Return [X, Y] of the center of cell containing provided text 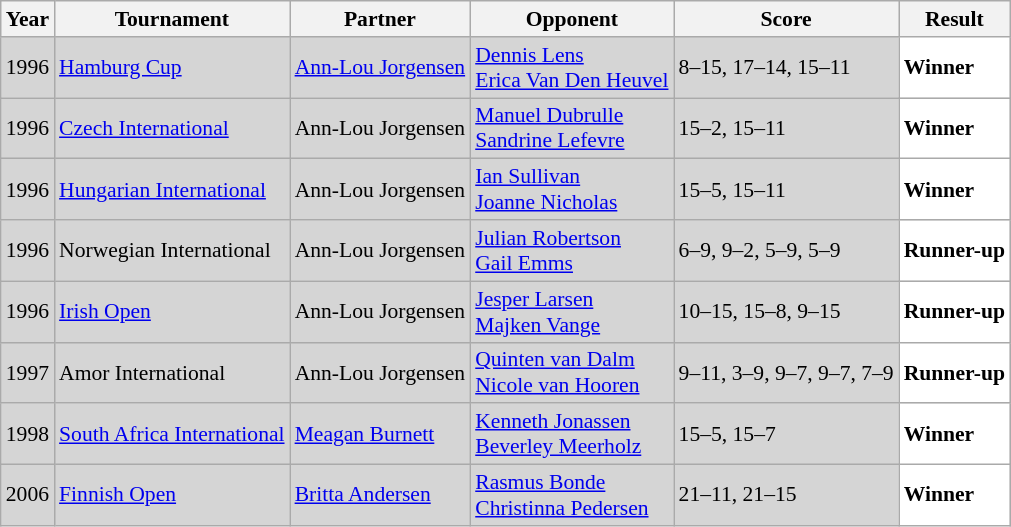
10–15, 15–8, 9–15 [786, 312]
Rasmus Bonde Christinna Pedersen [572, 496]
Result [954, 19]
Kenneth Jonassen Beverley Meerholz [572, 434]
Meagan Burnett [380, 434]
Julian Robertson Gail Emms [572, 250]
Hungarian International [172, 190]
Irish Open [172, 312]
Dennis Lens Erica Van Den Heuvel [572, 68]
Jesper Larsen Majken Vange [572, 312]
Partner [380, 19]
Opponent [572, 19]
Manuel Dubrulle Sandrine Lefevre [572, 128]
2006 [28, 496]
Score [786, 19]
Britta Andersen [380, 496]
15–5, 15–7 [786, 434]
6–9, 9–2, 5–9, 5–9 [786, 250]
South Africa International [172, 434]
Czech International [172, 128]
Finnish Open [172, 496]
9–11, 3–9, 9–7, 9–7, 7–9 [786, 372]
Amor International [172, 372]
Tournament [172, 19]
15–5, 15–11 [786, 190]
Ian Sullivan Joanne Nicholas [572, 190]
Year [28, 19]
Quinten van Dalm Nicole van Hooren [572, 372]
Norwegian International [172, 250]
15–2, 15–11 [786, 128]
8–15, 17–14, 15–11 [786, 68]
Hamburg Cup [172, 68]
1998 [28, 434]
1997 [28, 372]
21–11, 21–15 [786, 496]
